Capture the cell that displays the provided text and extract its (x, y) central coordinate. 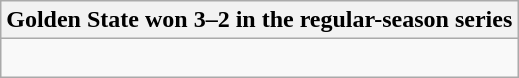
Golden State won 3–2 in the regular-season series (260, 20)
